Detect which cell encompasses the target text, then output its (X, Y) center coordinate. 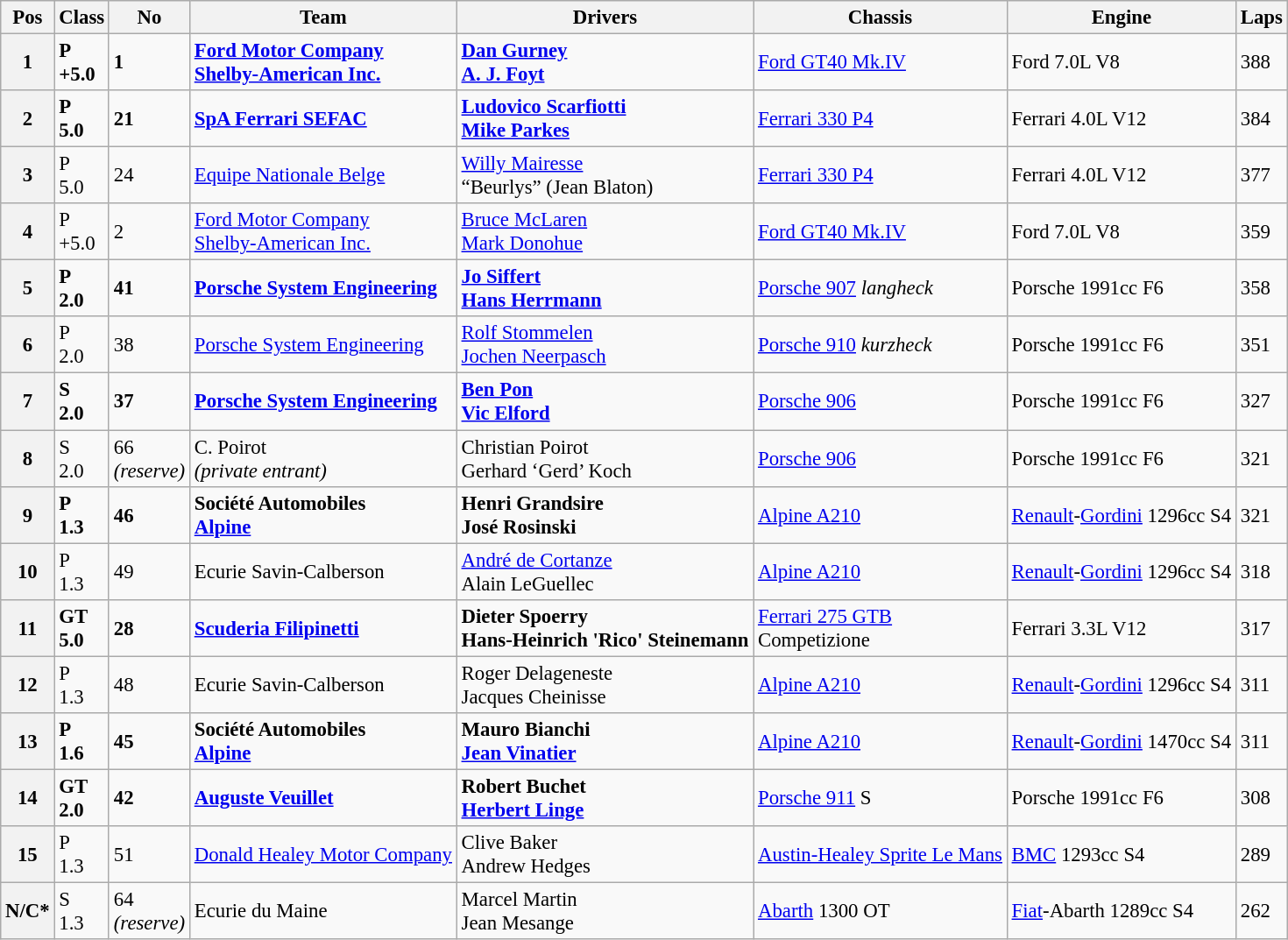
327 (1262, 401)
Pos (28, 18)
André de Cortanze Alain LeGuellec (605, 571)
Mauro Bianchi Jean Vinatier (605, 741)
Scuderia Filipinetti (322, 627)
7 (28, 401)
Class (82, 18)
318 (1262, 571)
Donald Healey Motor Company (322, 855)
42 (149, 797)
Ludovico Scarfiotti Mike Parkes (605, 119)
Porsche 910 kurzheck (881, 345)
64(reserve) (149, 911)
Roger Delageneste Jacques Cheinisse (605, 685)
SpA Ferrari SEFAC (322, 119)
41 (149, 289)
P1.6 (82, 741)
11 (28, 627)
21 (149, 119)
51 (149, 855)
13 (28, 741)
GT5.0 (82, 627)
48 (149, 685)
37 (149, 401)
262 (1262, 911)
No (149, 18)
6 (28, 345)
Chassis (881, 18)
Christian Poirot Gerhard ‘Gerd’ Koch (605, 459)
Ecurie du Maine (322, 911)
GT2.0 (82, 797)
Fiat-Abarth 1289cc S4 (1122, 911)
Marcel Martin Jean Mesange (605, 911)
Austin-Healey Sprite Le Mans (881, 855)
9 (28, 515)
28 (149, 627)
38 (149, 345)
BMC 1293cc S4 (1122, 855)
Jo Siffert Hans Herrmann (605, 289)
351 (1262, 345)
Ben Pon Vic Elford (605, 401)
Ferrari 275 GTBCompetizione (881, 627)
Drivers (605, 18)
Porsche 911 S (881, 797)
Henri Grandsire José Rosinski (605, 515)
45 (149, 741)
C. Poirot(private entrant) (322, 459)
46 (149, 515)
Engine (1122, 18)
Willy Mairesse “Beurlys” (Jean Blaton) (605, 175)
Team (322, 18)
Porsche 907 langheck (881, 289)
308 (1262, 797)
3 (28, 175)
388 (1262, 63)
66(reserve) (149, 459)
Renault-Gordini 1470cc S4 (1122, 741)
Robert Buchet Herbert Linge (605, 797)
358 (1262, 289)
384 (1262, 119)
14 (28, 797)
24 (149, 175)
N/C* (28, 911)
Dieter Spoerry Hans-Heinrich 'Rico' Steinemann (605, 627)
317 (1262, 627)
Ferrari 3.3L V12 (1122, 627)
12 (28, 685)
8 (28, 459)
Bruce McLaren Mark Donohue (605, 231)
49 (149, 571)
4 (28, 231)
377 (1262, 175)
Auguste Veuillet (322, 797)
Clive Baker Andrew Hedges (605, 855)
Rolf Stommelen Jochen Neerpasch (605, 345)
Equipe Nationale Belge (322, 175)
Dan Gurney A. J. Foyt (605, 63)
5 (28, 289)
10 (28, 571)
Laps (1262, 18)
S1.3 (82, 911)
289 (1262, 855)
359 (1262, 231)
Abarth 1300 OT (881, 911)
15 (28, 855)
